From the cell containing the given text, extract its center point as (X, Y) coordinate. 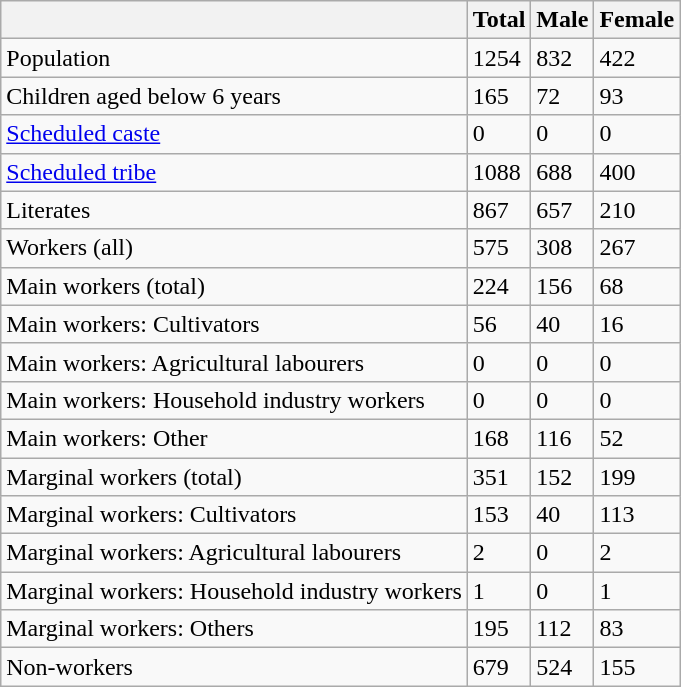
153 (499, 515)
112 (562, 629)
Population (234, 58)
210 (637, 210)
1254 (499, 58)
Main workers: Agricultural labourers (234, 362)
Marginal workers (total) (234, 477)
351 (499, 477)
Female (637, 20)
Main workers: Household industry workers (234, 400)
679 (499, 667)
Male (562, 20)
Total (499, 20)
422 (637, 58)
Scheduled caste (234, 134)
Marginal workers: Household industry workers (234, 591)
Workers (all) (234, 248)
Children aged below 6 years (234, 96)
1088 (499, 172)
524 (562, 667)
56 (499, 324)
Non-workers (234, 667)
575 (499, 248)
688 (562, 172)
867 (499, 210)
Main workers: Cultivators (234, 324)
Literates (234, 210)
113 (637, 515)
Marginal workers: Cultivators (234, 515)
400 (637, 172)
832 (562, 58)
156 (562, 286)
657 (562, 210)
68 (637, 286)
224 (499, 286)
Marginal workers: Agricultural labourers (234, 553)
52 (637, 438)
199 (637, 477)
155 (637, 667)
Main workers (total) (234, 286)
93 (637, 96)
16 (637, 324)
168 (499, 438)
267 (637, 248)
165 (499, 96)
Scheduled tribe (234, 172)
308 (562, 248)
116 (562, 438)
83 (637, 629)
72 (562, 96)
Marginal workers: Others (234, 629)
195 (499, 629)
152 (562, 477)
Main workers: Other (234, 438)
